Capture the cell that displays the provided text and extract its (X, Y) central coordinate. 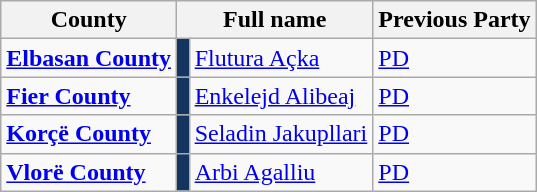
Previous Party (454, 20)
Full name (275, 20)
Seladin Jakupllari (281, 134)
Flutura Açka (281, 58)
Enkelejd Alibeaj (281, 96)
Arbi Agalliu (281, 172)
Korçë County (89, 134)
Fier County (89, 96)
Elbasan County (89, 58)
Vlorë County (89, 172)
County (89, 20)
